Pinpoint the cell where the given text exists, returning its [x, y] midpoint coordinate. 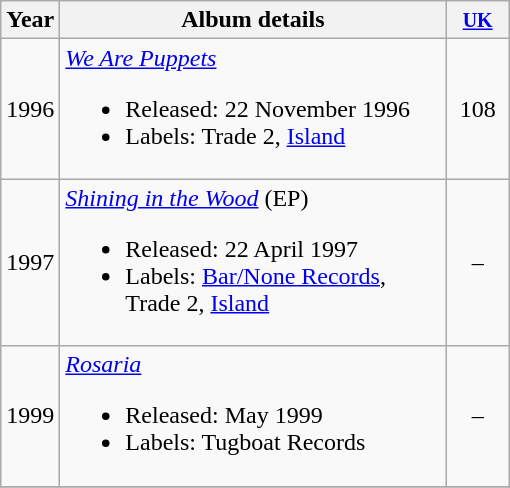
UK [478, 20]
1999 [30, 416]
Shining in the Wood (EP)Released: 22 April 1997Labels: Bar/None Records, Trade 2, Island [253, 262]
Album details [253, 20]
RosariaReleased: May 1999Labels: Tugboat Records [253, 416]
108 [478, 109]
1997 [30, 262]
We Are PuppetsReleased: 22 November 1996Labels: Trade 2, Island [253, 109]
Year [30, 20]
1996 [30, 109]
